Provide the [x, y] coordinate of the cell's center where the given text is located.  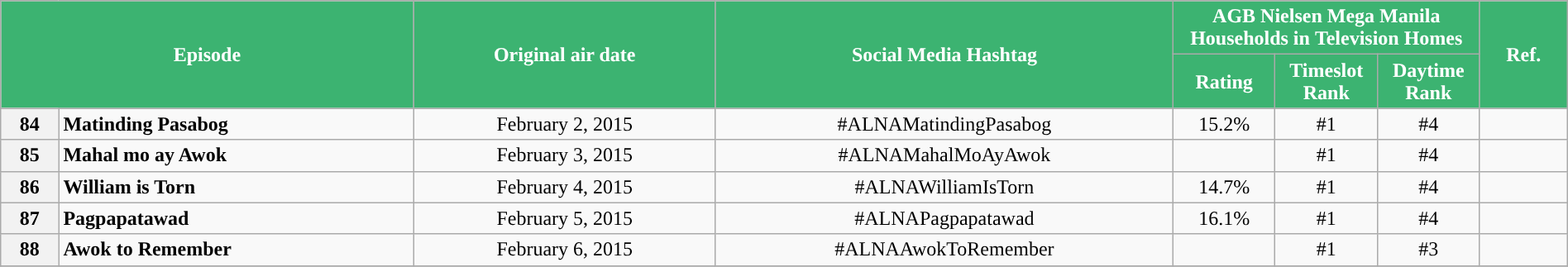
Awok to Remember [237, 250]
86 [30, 187]
February 5, 2015 [564, 218]
87 [30, 218]
February 4, 2015 [564, 187]
15.2% [1224, 124]
#ALNAMatindingPasabog [944, 124]
Ref. [1523, 55]
Episode [207, 55]
Social Media Hashtag [944, 55]
Original air date [564, 55]
14.7% [1224, 187]
Mahal mo ay Awok [237, 155]
February 2, 2015 [564, 124]
Daytime Rank [1429, 81]
#ALNAPagpapatawad [944, 218]
Matinding Pasabog [237, 124]
February 3, 2015 [564, 155]
#ALNAWilliamIsTorn [944, 187]
#ALNAMahalMoAyAwok [944, 155]
William is Torn [237, 187]
AGB Nielsen Mega Manila Households in Television Homes [1327, 28]
88 [30, 250]
85 [30, 155]
#ALNAAwokToRemember [944, 250]
Timeslot Rank [1327, 81]
#3 [1429, 250]
84 [30, 124]
Rating [1224, 81]
February 6, 2015 [564, 250]
16.1% [1224, 218]
Pagpapatawad [237, 218]
